Extract the [x, y] coordinate from the center of the cell holding the provided text.  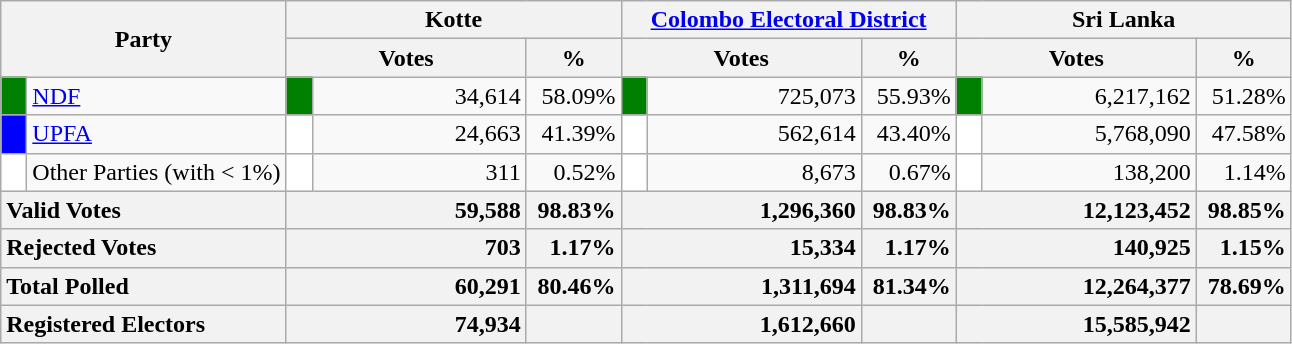
6,217,162 [1089, 96]
703 [406, 248]
98.85% [1244, 210]
58.09% [574, 96]
8,673 [754, 172]
47.58% [1244, 134]
15,585,942 [1076, 324]
1,296,360 [741, 210]
NDF [156, 96]
Registered Electors [144, 324]
1,311,694 [741, 286]
1.14% [1244, 172]
311 [419, 172]
Other Parties (with < 1%) [156, 172]
725,073 [754, 96]
59,588 [406, 210]
1.15% [1244, 248]
15,334 [741, 248]
55.93% [908, 96]
UPFA [156, 134]
41.39% [574, 134]
78.69% [1244, 286]
80.46% [574, 286]
Kotte [454, 20]
5,768,090 [1089, 134]
Colombo Electoral District [788, 20]
Sri Lanka [1124, 20]
24,663 [419, 134]
Total Polled [144, 286]
12,123,452 [1076, 210]
43.40% [908, 134]
81.34% [908, 286]
Valid Votes [144, 210]
74,934 [406, 324]
138,200 [1089, 172]
140,925 [1076, 248]
60,291 [406, 286]
0.67% [908, 172]
51.28% [1244, 96]
0.52% [574, 172]
1,612,660 [741, 324]
Party [144, 39]
34,614 [419, 96]
562,614 [754, 134]
Rejected Votes [144, 248]
12,264,377 [1076, 286]
